Scan for the cell matching the given text and deliver its [x, y] coordinate at center. 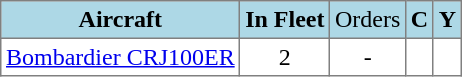
In Fleet [285, 20]
Aircraft [120, 20]
C [420, 20]
- [368, 57]
2 [285, 57]
Y [447, 20]
Bombardier CRJ100ER [120, 57]
Orders [368, 20]
